Extract the [x, y] coordinate from the center of the cell holding the provided text.  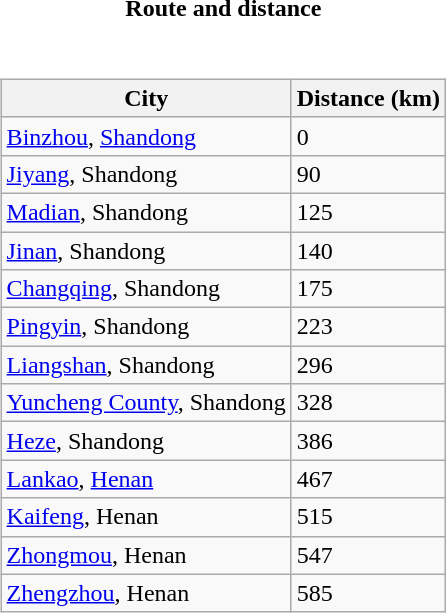
Pingyin, Shandong [146, 327]
Liangshan, Shandong [146, 365]
Yuncheng County, Shandong [146, 403]
515 [368, 517]
Distance (km) [368, 98]
585 [368, 593]
Changqing, Shandong [146, 289]
City [146, 98]
140 [368, 251]
547 [368, 555]
Jinan, Shandong [146, 251]
386 [368, 441]
Madian, Shandong [146, 212]
Jiyang, Shandong [146, 174]
125 [368, 212]
328 [368, 403]
Lankao, Henan [146, 479]
90 [368, 174]
467 [368, 479]
Zhengzhou, Henan [146, 593]
296 [368, 365]
223 [368, 327]
Zhongmou, Henan [146, 555]
Heze, Shandong [146, 441]
Kaifeng, Henan [146, 517]
Binzhou, Shandong [146, 136]
0 [368, 136]
175 [368, 289]
